Scan for the cell matching the given text and deliver its (x, y) coordinate at center. 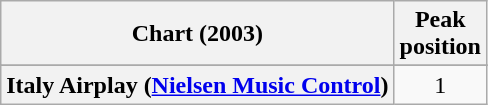
Chart (2003) (198, 34)
Italy Airplay (Nielsen Music Control) (198, 85)
1 (440, 85)
Peakposition (440, 34)
